Scan for the cell matching the given text and deliver its (X, Y) coordinate at center. 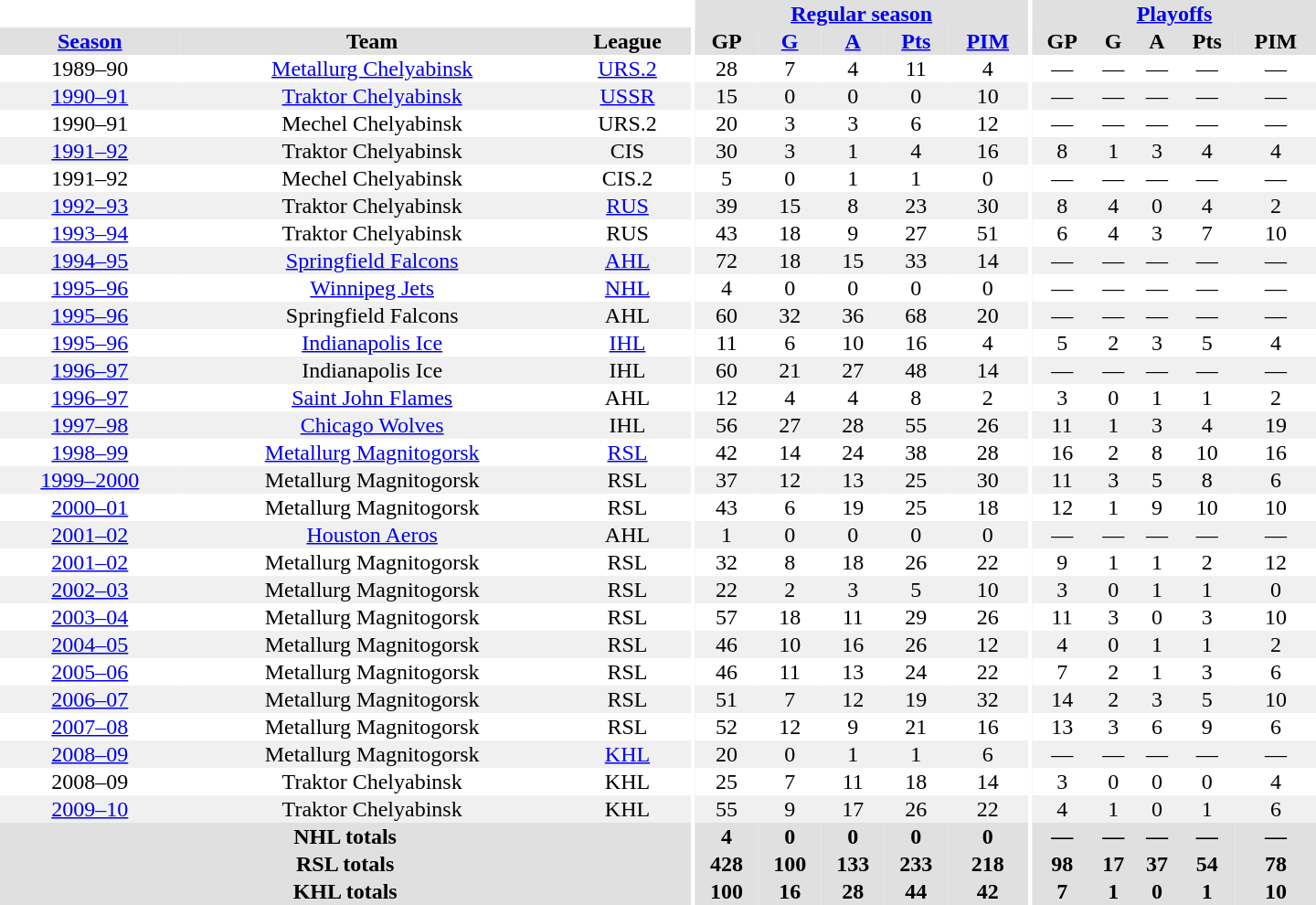
44 (916, 891)
Season (90, 41)
1993–94 (90, 233)
218 (988, 864)
1998–99 (90, 452)
Houston Aeros (373, 535)
League (628, 41)
Metallurg Chelyabinsk (373, 69)
36 (854, 315)
2004–05 (90, 644)
33 (916, 261)
428 (727, 864)
2000–01 (90, 507)
2007–08 (90, 727)
USSR (628, 96)
57 (727, 617)
52 (727, 727)
68 (916, 315)
1994–95 (90, 261)
233 (916, 864)
2006–07 (90, 699)
KHL totals (345, 891)
Saint John Flames (373, 398)
54 (1207, 864)
133 (854, 864)
NHL (628, 288)
48 (916, 370)
2005–06 (90, 672)
Chicago Wolves (373, 425)
56 (727, 425)
2003–04 (90, 617)
2002–03 (90, 590)
RSL totals (345, 864)
1992–93 (90, 206)
2009–10 (90, 809)
98 (1062, 864)
29 (916, 617)
Playoffs (1174, 14)
1989–90 (90, 69)
72 (727, 261)
CIS (628, 151)
38 (916, 452)
Winnipeg Jets (373, 288)
Team (373, 41)
1999–2000 (90, 480)
39 (727, 206)
23 (916, 206)
NHL totals (345, 836)
1997–98 (90, 425)
Regular season (862, 14)
78 (1276, 864)
CIS.2 (628, 178)
